Pinpoint the cell where the given text exists, returning its [X, Y] midpoint coordinate. 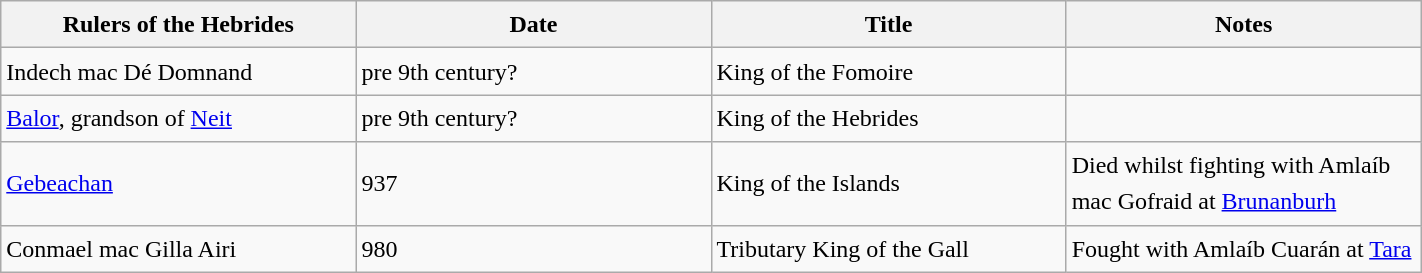
980 [534, 248]
King of the Islands [888, 184]
Conmael mac Gilla Airi [178, 248]
Balor, grandson of Neit [178, 118]
Date [534, 24]
937 [534, 184]
Notes [1244, 24]
Indech mac Dé Domnand [178, 72]
King of the Hebrides [888, 118]
Died whilst fighting with Amlaíb mac Gofraid at Brunanburh [1244, 184]
Fought with Amlaíb Cuarán at Tara [1244, 248]
Tributary King of the Gall [888, 248]
Rulers of the Hebrides [178, 24]
King of the Fomoire [888, 72]
Title [888, 24]
Gebeachan [178, 184]
